Scan for the cell matching the given text and deliver its [x, y] coordinate at center. 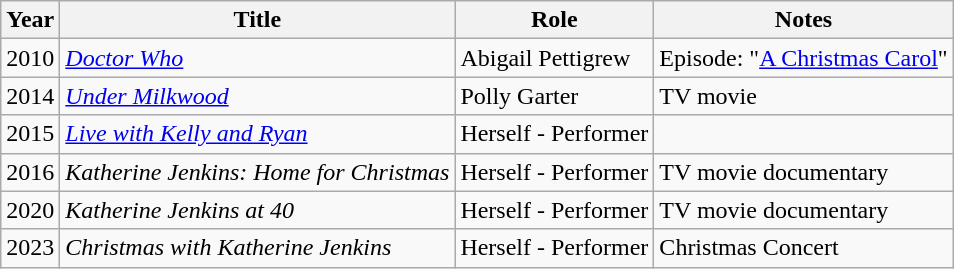
Notes [804, 20]
Katherine Jenkins: Home for Christmas [258, 172]
Episode: "A Christmas Carol" [804, 58]
2010 [30, 58]
2020 [30, 210]
Katherine Jenkins at 40 [258, 210]
Polly Garter [554, 96]
Abigail Pettigrew [554, 58]
2016 [30, 172]
Under Milkwood [258, 96]
2015 [30, 134]
Doctor Who [258, 58]
2014 [30, 96]
Christmas Concert [804, 248]
Live with Kelly and Ryan [258, 134]
Title [258, 20]
Christmas with Katherine Jenkins [258, 248]
Role [554, 20]
Year [30, 20]
2023 [30, 248]
TV movie [804, 96]
